Find where the given text appears and provide that cell's center as (X, Y) coordinate. 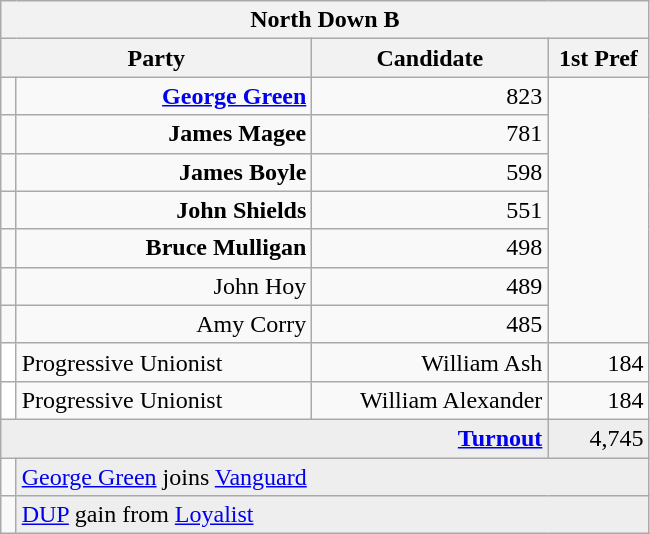
781 (430, 134)
James Boyle (164, 172)
485 (430, 324)
North Down B (325, 20)
551 (430, 210)
Amy Corry (164, 324)
John Shields (164, 210)
Turnout (274, 438)
William Ash (430, 362)
823 (430, 96)
DUP gain from Loyalist (332, 515)
George Green joins Vanguard (332, 477)
John Hoy (164, 286)
498 (430, 248)
Party (156, 58)
489 (430, 286)
598 (430, 172)
Candidate (430, 58)
William Alexander (430, 400)
4,745 (598, 438)
Bruce Mulligan (164, 248)
George Green (164, 96)
1st Pref (598, 58)
James Magee (164, 134)
